Return (X, Y) of the center of cell containing provided text 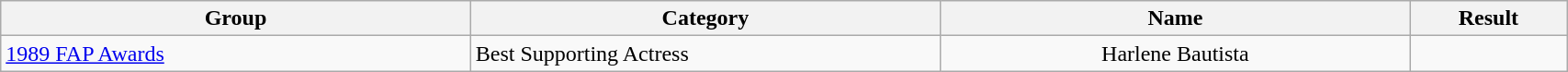
Harlene Bautista (1176, 54)
Name (1176, 18)
Best Supporting Actress (705, 54)
Result (1488, 18)
Category (705, 18)
Group (235, 18)
1989 FAP Awards (235, 54)
